Provide the [x, y] coordinate of the cell's center where the given text is located.  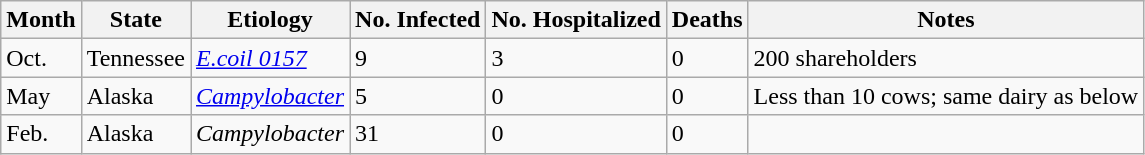
Less than 10 cows; same dairy as below [946, 96]
31 [418, 134]
9 [418, 58]
Month [41, 20]
Notes [946, 20]
State [136, 20]
Tennessee [136, 58]
Feb. [41, 134]
Deaths [707, 20]
5 [418, 96]
May [41, 96]
E.coil 0157 [270, 58]
200 shareholders [946, 58]
Oct. [41, 58]
No. Infected [418, 20]
3 [576, 58]
No. Hospitalized [576, 20]
Etiology [270, 20]
